For the text-containing cell, return its midpoint in (X, Y) coordinate format. 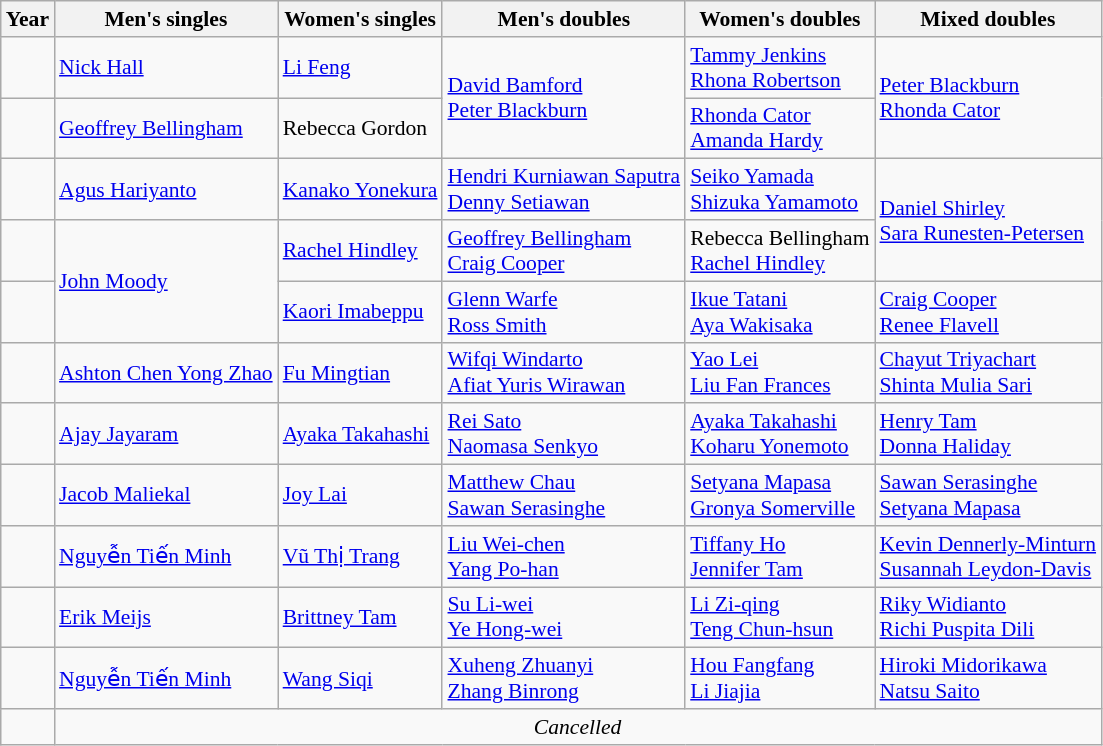
Women's singles (360, 19)
Rachel Hindley (360, 250)
Geoffrey Bellingham Craig Cooper (564, 250)
Peter Blackburn Rhonda Cator (988, 98)
Nick Hall (166, 68)
Joy Lai (360, 496)
Yao Lei Liu Fan Frances (780, 372)
Rebecca Bellingham Rachel Hindley (780, 250)
David Bamford Peter Blackburn (564, 98)
Erik Meijs (166, 618)
Hou Fangfang Li Jiajia (780, 678)
Wifqi Windarto Afiat Yuris Wirawan (564, 372)
Women's doubles (780, 19)
Matthew Chau Sawan Serasinghe (564, 496)
Ashton Chen Yong Zhao (166, 372)
Li Zi-qing Teng Chun-hsun (780, 618)
Jacob Maliekal (166, 496)
Geoffrey Bellingham (166, 128)
Rei Sato Naomasa Senkyo (564, 434)
Men's singles (166, 19)
Brittney Tam (360, 618)
Wang Siqi (360, 678)
Daniel Shirley Sara Runesten-Petersen (988, 220)
Year (28, 19)
Glenn Warfe Ross Smith (564, 312)
Fu Mingtian (360, 372)
Sawan Serasinghe Setyana Mapasa (988, 496)
Setyana Mapasa Gronya Somerville (780, 496)
Li Feng (360, 68)
Riky Widianto Richi Puspita Dili (988, 618)
Hiroki Midorikawa Natsu Saito (988, 678)
John Moody (166, 281)
Xuheng Zhuanyi Zhang Binrong (564, 678)
Ayaka Takahashi Koharu Yonemoto (780, 434)
Agus Hariyanto (166, 190)
Kaori Imabeppu (360, 312)
Rebecca Gordon (360, 128)
Henry Tam Donna Haliday (988, 434)
Seiko Yamada Shizuka Yamamoto (780, 190)
Kevin Dennerly-Minturn Susannah Leydon-Davis (988, 556)
Mixed doubles (988, 19)
Kanako Yonekura (360, 190)
Men's doubles (564, 19)
Tammy Jenkins Rhona Robertson (780, 68)
Vũ Thị Trang (360, 556)
Hendri Kurniawan Saputra Denny Setiawan (564, 190)
Cancelled (578, 727)
Ayaka Takahashi (360, 434)
Tiffany Ho Jennifer Tam (780, 556)
Craig Cooper Renee Flavell (988, 312)
Rhonda Cator Amanda Hardy (780, 128)
Liu Wei-chen Yang Po-han (564, 556)
Ikue Tatani Aya Wakisaka (780, 312)
Su Li-wei Ye Hong-wei (564, 618)
Ajay Jayaram (166, 434)
Chayut Triyachart Shinta Mulia Sari (988, 372)
